Locate the cell with the specified text and output its [x, y] center coordinate. 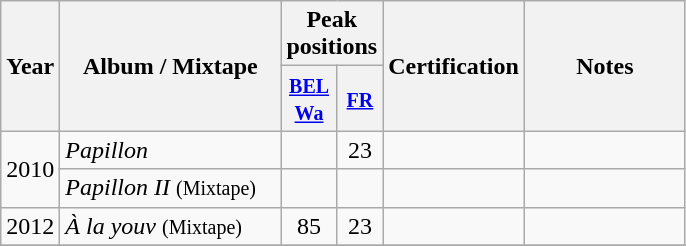
FR [360, 98]
Papillon [170, 150]
2010 [30, 169]
À la youv (Mixtape) [170, 226]
Certification [454, 66]
Year [30, 66]
BEL Wa [309, 98]
Papillon II (Mixtape) [170, 188]
85 [309, 226]
Peak positions [332, 34]
Album / Mixtape [170, 66]
2012 [30, 226]
Notes [604, 66]
